Pinpoint the cell where the given text exists, returning its (X, Y) midpoint coordinate. 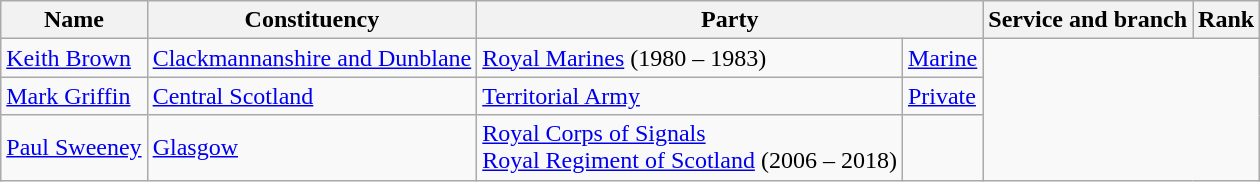
Glasgow (312, 148)
Territorial Army (690, 96)
Marine (942, 58)
Mark Griffin (74, 96)
Central Scotland (312, 96)
Clackmannanshire and Dunblane (312, 58)
Keith Brown (74, 58)
Party (730, 20)
Service and branch (1088, 20)
Royal Corps of SignalsRoyal Regiment of Scotland (2006 – 2018) (690, 148)
Paul Sweeney (74, 148)
Rank (1226, 20)
Constituency (312, 20)
Royal Marines (1980 – 1983) (690, 58)
Name (74, 20)
Private (942, 96)
